Return [x, y] of the center of cell containing provided text 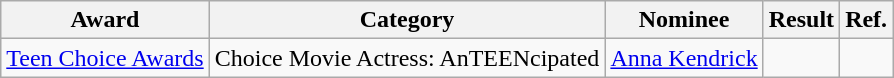
Result [801, 20]
Nominee [684, 20]
Teen Choice Awards [105, 58]
Ref. [866, 20]
Choice Movie Actress: AnTEENcipated [407, 58]
Award [105, 20]
Anna Kendrick [684, 58]
Category [407, 20]
